Scan for the cell matching the given text and deliver its [X, Y] coordinate at center. 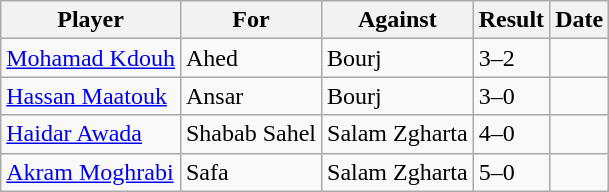
Safa [250, 172]
Against [398, 20]
Haidar Awada [91, 134]
5–0 [511, 172]
Date [580, 20]
Result [511, 20]
3–0 [511, 96]
Hassan Maatouk [91, 96]
Player [91, 20]
Shabab Sahel [250, 134]
Ahed [250, 58]
For [250, 20]
3–2 [511, 58]
Akram Moghrabi [91, 172]
Ansar [250, 96]
Mohamad Kdouh [91, 58]
4–0 [511, 134]
